Determine the (x, y) coordinate at the center of the cell enclosing the given text.  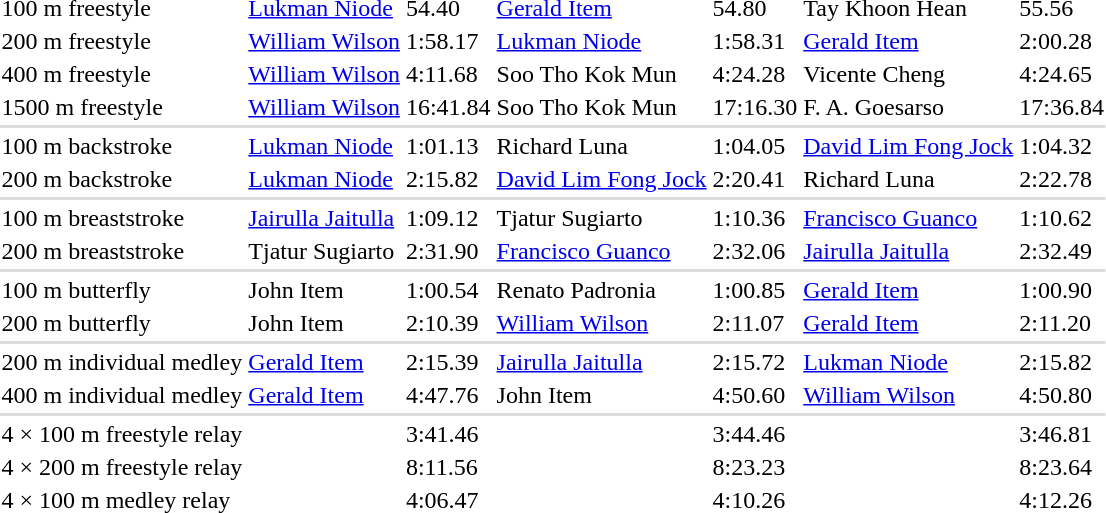
1500 m freestyle (122, 107)
4:24.65 (1062, 74)
1:10.36 (755, 218)
2:11.20 (1062, 323)
3:46.81 (1062, 434)
2:11.07 (755, 323)
4 × 200 m freestyle relay (122, 467)
2:32.06 (755, 251)
1:00.90 (1062, 290)
1:58.31 (755, 41)
1:01.13 (448, 146)
17:36.84 (1062, 107)
2:10.39 (448, 323)
4:24.28 (755, 74)
100 m breaststroke (122, 218)
200 m breaststroke (122, 251)
3:41.46 (448, 434)
F. A. Goesarso (908, 107)
Vicente Cheng (908, 74)
Renato Padronia (602, 290)
16:41.84 (448, 107)
4:11.68 (448, 74)
2:20.41 (755, 179)
200 m butterfly (122, 323)
1:00.54 (448, 290)
1:09.12 (448, 218)
4:47.76 (448, 395)
4:50.80 (1062, 395)
1:04.05 (755, 146)
8:23.64 (1062, 467)
200 m freestyle (122, 41)
100 m backstroke (122, 146)
2:22.78 (1062, 179)
2:15.72 (755, 362)
3:44.46 (755, 434)
1:04.32 (1062, 146)
100 m butterfly (122, 290)
2:00.28 (1062, 41)
1:10.62 (1062, 218)
2:31.90 (448, 251)
4 × 100 m freestyle relay (122, 434)
400 m freestyle (122, 74)
1:58.17 (448, 41)
2:32.49 (1062, 251)
8:11.56 (448, 467)
200 m backstroke (122, 179)
400 m individual medley (122, 395)
8:23.23 (755, 467)
1:00.85 (755, 290)
200 m individual medley (122, 362)
17:16.30 (755, 107)
4:50.60 (755, 395)
2:15.39 (448, 362)
